Return [X, Y] of the center of cell containing provided text 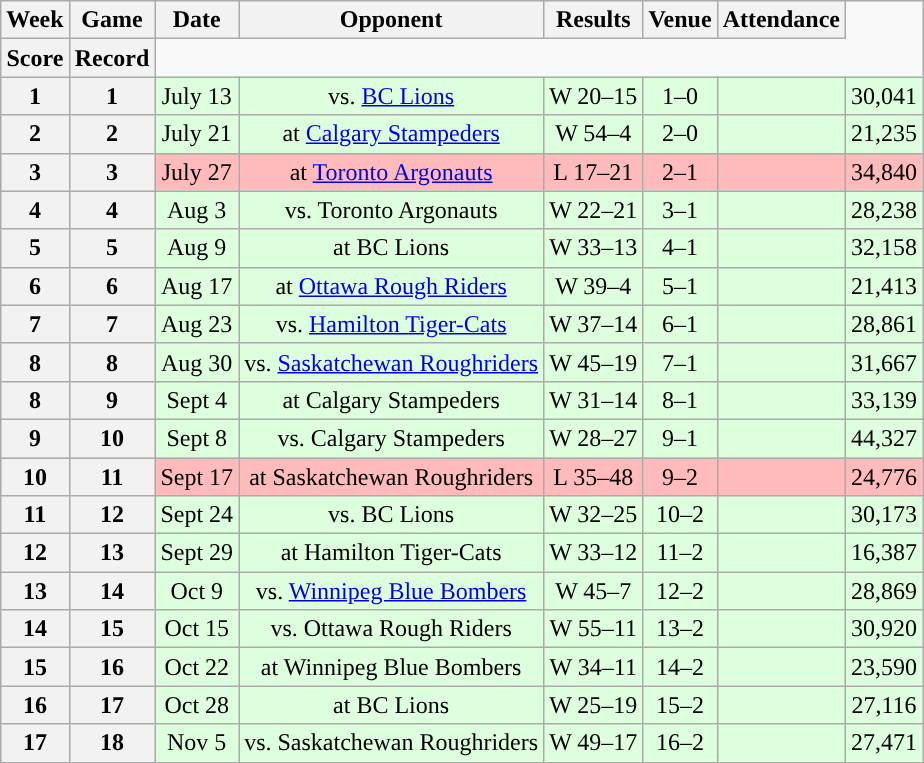
23,590 [884, 667]
8–1 [680, 400]
W 34–11 [594, 667]
Sept 4 [197, 400]
Sept 8 [197, 438]
9–1 [680, 438]
W 55–11 [594, 629]
28,238 [884, 210]
W 45–7 [594, 591]
30,041 [884, 96]
W 54–4 [594, 134]
18 [112, 743]
27,471 [884, 743]
at Saskatchewan Roughriders [392, 477]
2–1 [680, 172]
28,869 [884, 591]
13–2 [680, 629]
7–1 [680, 362]
28,861 [884, 324]
11–2 [680, 553]
44,327 [884, 438]
July 13 [197, 96]
9–2 [680, 477]
1–0 [680, 96]
Aug 30 [197, 362]
at Ottawa Rough Riders [392, 286]
Sept 17 [197, 477]
Game [112, 20]
Aug 9 [197, 248]
vs. Hamilton Tiger-Cats [392, 324]
Results [594, 20]
vs. Toronto Argonauts [392, 210]
W 39–4 [594, 286]
21,235 [884, 134]
4–1 [680, 248]
Attendance [781, 20]
Aug 3 [197, 210]
W 37–14 [594, 324]
5–1 [680, 286]
32,158 [884, 248]
at Winnipeg Blue Bombers [392, 667]
Oct 9 [197, 591]
3–1 [680, 210]
6–1 [680, 324]
vs. Winnipeg Blue Bombers [392, 591]
Oct 22 [197, 667]
W 45–19 [594, 362]
30,173 [884, 515]
July 27 [197, 172]
33,139 [884, 400]
W 49–17 [594, 743]
July 21 [197, 134]
12–2 [680, 591]
Opponent [392, 20]
Oct 28 [197, 705]
16–2 [680, 743]
W 25–19 [594, 705]
vs. Ottawa Rough Riders [392, 629]
at Hamilton Tiger-Cats [392, 553]
15–2 [680, 705]
Sept 24 [197, 515]
vs. Calgary Stampeders [392, 438]
W 33–12 [594, 553]
14–2 [680, 667]
10–2 [680, 515]
34,840 [884, 172]
24,776 [884, 477]
W 20–15 [594, 96]
Score [35, 58]
21,413 [884, 286]
16,387 [884, 553]
W 33–13 [594, 248]
L 35–48 [594, 477]
W 32–25 [594, 515]
Date [197, 20]
W 31–14 [594, 400]
Venue [680, 20]
Week [35, 20]
Aug 17 [197, 286]
L 17–21 [594, 172]
Record [112, 58]
31,667 [884, 362]
Nov 5 [197, 743]
at Toronto Argonauts [392, 172]
27,116 [884, 705]
Aug 23 [197, 324]
2–0 [680, 134]
30,920 [884, 629]
W 22–21 [594, 210]
Oct 15 [197, 629]
W 28–27 [594, 438]
Sept 29 [197, 553]
